Return (x, y) of the center of cell containing provided text 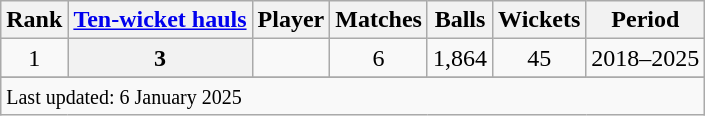
Rank (34, 20)
Last updated: 6 January 2025 (353, 96)
Player (291, 20)
Matches (379, 20)
Ten-wicket hauls (160, 20)
Balls (460, 20)
45 (540, 58)
3 (160, 58)
6 (379, 58)
Period (646, 20)
1,864 (460, 58)
2018–2025 (646, 58)
Wickets (540, 20)
1 (34, 58)
